Extract the (X, Y) coordinate from the center of the cell holding the provided text.  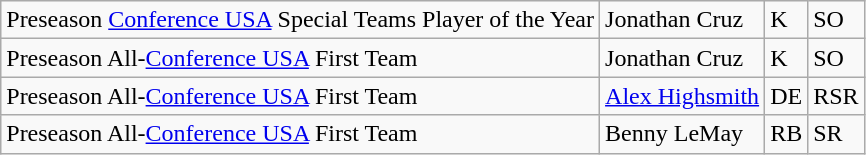
RB (786, 134)
DE (786, 96)
Benny LeMay (682, 134)
Preseason Conference USA Special Teams Player of the Year (300, 20)
SR (836, 134)
Alex Highsmith (682, 96)
RSR (836, 96)
